Return the (X, Y) coordinate for the center point of the cell that contains the specified text.  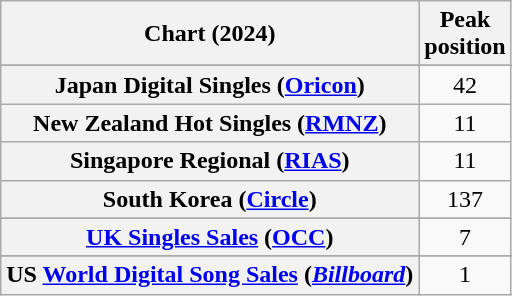
137 (465, 199)
UK Singles Sales (OCC) (210, 237)
South Korea (Circle) (210, 199)
42 (465, 85)
1 (465, 275)
Japan Digital Singles (Oricon) (210, 85)
US World Digital Song Sales (Billboard) (210, 275)
Peakposition (465, 34)
Singapore Regional (RIAS) (210, 161)
Chart (2024) (210, 34)
New Zealand Hot Singles (RMNZ) (210, 123)
7 (465, 237)
